Capture the cell that displays the provided text and extract its (X, Y) central coordinate. 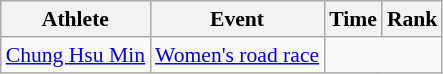
Time (353, 19)
Women's road race (237, 55)
Chung Hsu Min (76, 55)
Rank (412, 19)
Athlete (76, 19)
Event (237, 19)
